Identify which cell holds the provided text, then report its [X, Y] central coordinate. 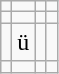
ü [24, 42]
